Capture the cell that displays the provided text and extract its (x, y) central coordinate. 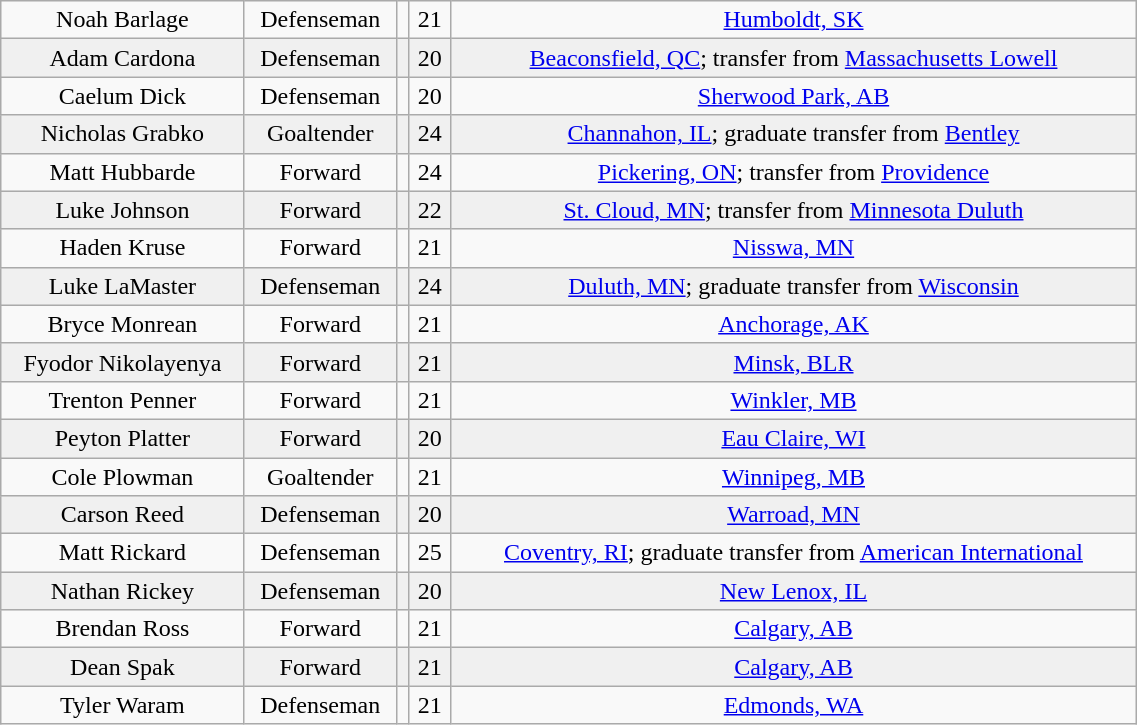
Beaconsfield, QC; transfer from Massachusetts Lowell (794, 58)
Coventry, RI; graduate transfer from American International (794, 553)
Fyodor Nikolayenya (122, 362)
St. Cloud, MN; transfer from Minnesota Duluth (794, 210)
Nathan Rickey (122, 591)
Sherwood Park, AB (794, 96)
22 (430, 210)
Luke LaMaster (122, 286)
Edmonds, WA (794, 705)
Caelum Dick (122, 96)
Brendan Ross (122, 629)
New Lenox, IL (794, 591)
25 (430, 553)
Trenton Penner (122, 400)
Minsk, BLR (794, 362)
Channahon, IL; graduate transfer from Bentley (794, 134)
Nicholas Grabko (122, 134)
Dean Spak (122, 667)
Warroad, MN (794, 515)
Carson Reed (122, 515)
Matt Hubbarde (122, 172)
Winkler, MB (794, 400)
Luke Johnson (122, 210)
Pickering, ON; transfer from Providence (794, 172)
Anchorage, AK (794, 324)
Haden Kruse (122, 248)
Winnipeg, MB (794, 477)
Cole Plowman (122, 477)
Tyler Waram (122, 705)
Peyton Platter (122, 438)
Bryce Monrean (122, 324)
Nisswa, MN (794, 248)
Humboldt, SK (794, 20)
Matt Rickard (122, 553)
Adam Cardona (122, 58)
Noah Barlage (122, 20)
Eau Claire, WI (794, 438)
Duluth, MN; graduate transfer from Wisconsin (794, 286)
